Identify which cell holds the provided text, then report its [X, Y] central coordinate. 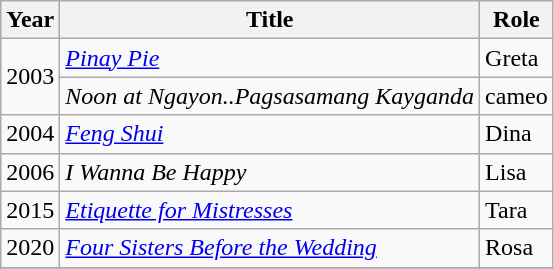
2020 [30, 248]
Noon at Ngayon..Pagsasamang Kayganda [270, 96]
Feng Shui [270, 134]
2003 [30, 77]
Four Sisters Before the Wedding [270, 248]
Greta [517, 58]
Tara [517, 210]
2015 [30, 210]
Pinay Pie [270, 58]
Lisa [517, 172]
Rosa [517, 248]
I Wanna Be Happy [270, 172]
Title [270, 20]
Dina [517, 134]
2006 [30, 172]
2004 [30, 134]
Role [517, 20]
Year [30, 20]
Etiquette for Mistresses [270, 210]
cameo [517, 96]
